From the cell containing the given text, extract its center point as (X, Y) coordinate. 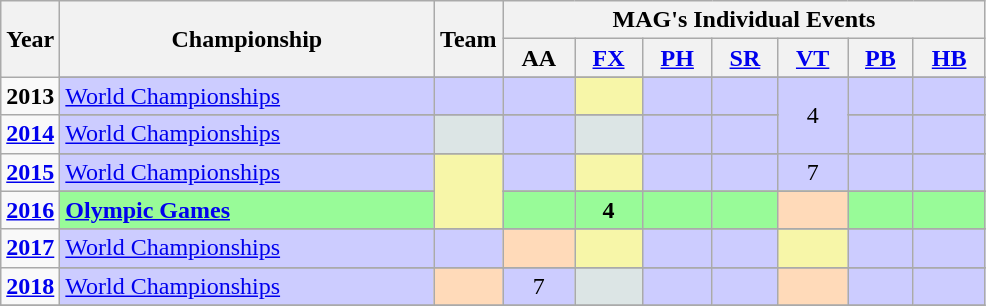
2018 (30, 286)
MAG's Individual Events (744, 20)
HB (949, 58)
PH (677, 58)
VT (813, 58)
FX (609, 58)
2015 (30, 172)
Championship (247, 39)
Team (468, 39)
2017 (30, 248)
Olympic Games (247, 210)
2014 (30, 134)
PB (881, 58)
Year (30, 39)
SR (745, 58)
2013 (30, 96)
AA (539, 58)
2016 (30, 210)
